Output the (X, Y) coordinate of the center of the cell containing the given text.  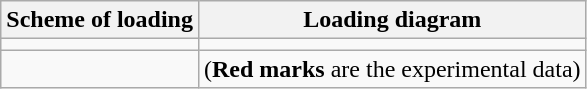
(Red marks are the experimental data) (392, 69)
Loading diagram (392, 20)
Scheme of loading (100, 20)
